Capture the cell that displays the provided text and extract its (x, y) central coordinate. 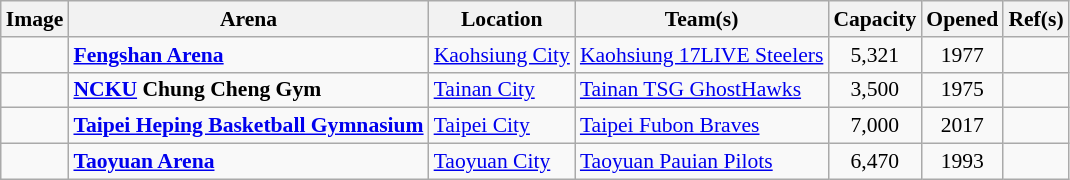
6,470 (874, 162)
Tainan City (502, 90)
Capacity (874, 19)
Fengshan Arena (248, 55)
Arena (248, 19)
Taipei Fubon Braves (702, 126)
2017 (962, 126)
1977 (962, 55)
Taoyuan Pauian Pilots (702, 162)
1975 (962, 90)
Ref(s) (1036, 19)
3,500 (874, 90)
Taoyuan City (502, 162)
Taoyuan Arena (248, 162)
NCKU Chung Cheng Gym (248, 90)
Team(s) (702, 19)
5,321 (874, 55)
Taipei Heping Basketball Gymnasium (248, 126)
Tainan TSG GhostHawks (702, 90)
Opened (962, 19)
Kaohsiung City (502, 55)
Kaohsiung 17LIVE Steelers (702, 55)
7,000 (874, 126)
1993 (962, 162)
Taipei City (502, 126)
Location (502, 19)
Image (35, 19)
